Return the [x, y] coordinate for the center point of the cell that contains the specified text.  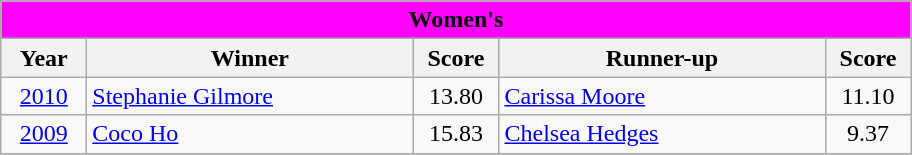
11.10 [868, 96]
2009 [44, 134]
Women's [456, 20]
2010 [44, 96]
Winner [250, 58]
Year [44, 58]
13.80 [456, 96]
9.37 [868, 134]
Stephanie Gilmore [250, 96]
Carissa Moore [662, 96]
15.83 [456, 134]
Coco Ho [250, 134]
Chelsea Hedges [662, 134]
Runner-up [662, 58]
